Determine the (x, y) coordinate at the center of the cell enclosing the given text.  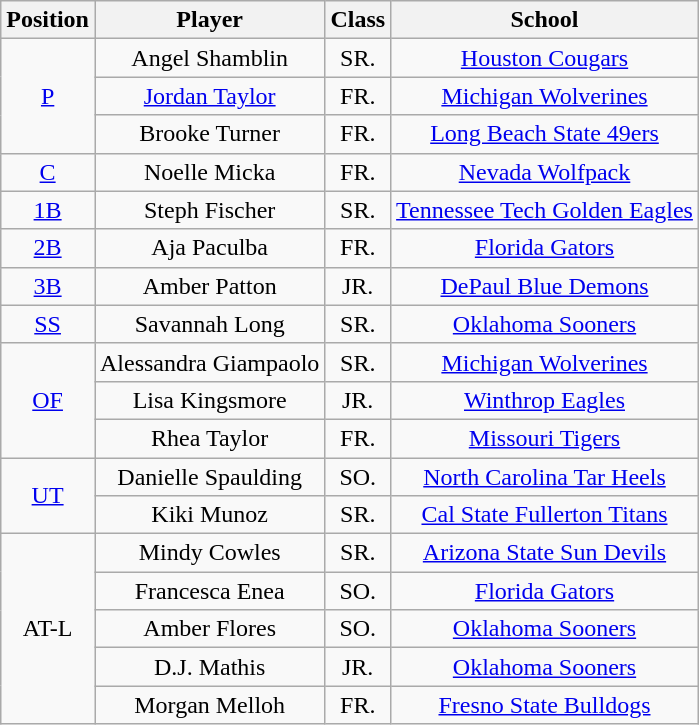
Angel Shamblin (209, 58)
North Carolina Tar Heels (545, 477)
OF (48, 400)
Lisa Kingsmore (209, 400)
Arizona State Sun Devils (545, 553)
Tennessee Tech Golden Eagles (545, 210)
Winthrop Eagles (545, 400)
Class (358, 20)
Noelle Micka (209, 172)
Long Beach State 49ers (545, 134)
School (545, 20)
Cal State Fullerton Titans (545, 515)
Mindy Cowles (209, 553)
Amber Patton (209, 286)
Nevada Wolfpack (545, 172)
1B (48, 210)
Brooke Turner (209, 134)
Fresno State Bulldogs (545, 705)
2B (48, 248)
Position (48, 20)
Savannah Long (209, 324)
Morgan Melloh (209, 705)
Jordan Taylor (209, 96)
Danielle Spaulding (209, 477)
Missouri Tigers (545, 438)
Steph Fischer (209, 210)
UT (48, 496)
Francesca Enea (209, 591)
Aja Paculba (209, 248)
DePaul Blue Demons (545, 286)
Kiki Munoz (209, 515)
Alessandra Giampaolo (209, 362)
Houston Cougars (545, 58)
SS (48, 324)
D.J. Mathis (209, 667)
AT-L (48, 629)
Player (209, 20)
P (48, 96)
Rhea Taylor (209, 438)
3B (48, 286)
Amber Flores (209, 629)
C (48, 172)
